From the cell containing the given text, extract its center point as [X, Y] coordinate. 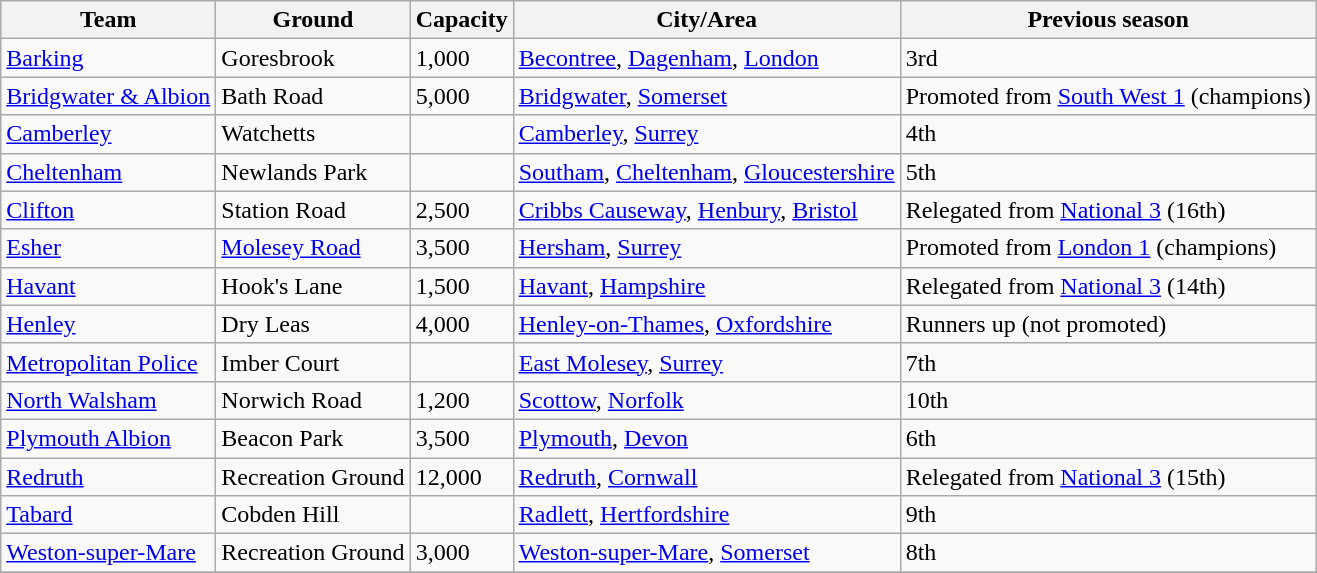
1,500 [462, 286]
Redruth [108, 477]
Plymouth Albion [108, 438]
2,500 [462, 210]
Capacity [462, 20]
Weston-super-Mare [108, 553]
East Molesey, Surrey [706, 362]
Redruth, Cornwall [706, 477]
Barking [108, 58]
7th [1108, 362]
Hersham, Surrey [706, 248]
Henley [108, 324]
Havant, Hampshire [706, 286]
Hook's Lane [313, 286]
Henley-on-Thames, Oxfordshire [706, 324]
Becontree, Dagenham, London [706, 58]
Cobden Hill [313, 515]
Tabard [108, 515]
Camberley [108, 134]
Metropolitan Police [108, 362]
Bridgwater, Somerset [706, 96]
3,000 [462, 553]
Promoted from London 1 (champions) [1108, 248]
5,000 [462, 96]
Bridgwater & Albion [108, 96]
Relegated from National 3 (14th) [1108, 286]
Runners up (not promoted) [1108, 324]
4th [1108, 134]
Relegated from National 3 (15th) [1108, 477]
Watchetts [313, 134]
Dry Leas [313, 324]
Imber Court [313, 362]
City/Area [706, 20]
Goresbrook [313, 58]
Radlett, Hertfordshire [706, 515]
8th [1108, 553]
1,000 [462, 58]
Scottow, Norfolk [706, 400]
Camberley, Surrey [706, 134]
Havant [108, 286]
Bath Road [313, 96]
Cribbs Causeway, Henbury, Bristol [706, 210]
Cheltenham [108, 172]
Esher [108, 248]
Southam, Cheltenham, Gloucestershire [706, 172]
9th [1108, 515]
4,000 [462, 324]
1,200 [462, 400]
Weston-super-Mare, Somerset [706, 553]
Beacon Park [313, 438]
5th [1108, 172]
3rd [1108, 58]
6th [1108, 438]
Molesey Road [313, 248]
12,000 [462, 477]
Station Road [313, 210]
Newlands Park [313, 172]
Norwich Road [313, 400]
Plymouth, Devon [706, 438]
North Walsham [108, 400]
Ground [313, 20]
Team [108, 20]
Clifton [108, 210]
Relegated from National 3 (16th) [1108, 210]
10th [1108, 400]
Previous season [1108, 20]
Promoted from South West 1 (champions) [1108, 96]
